Determine the [X, Y] coordinate at the center of the cell enclosing the given text.  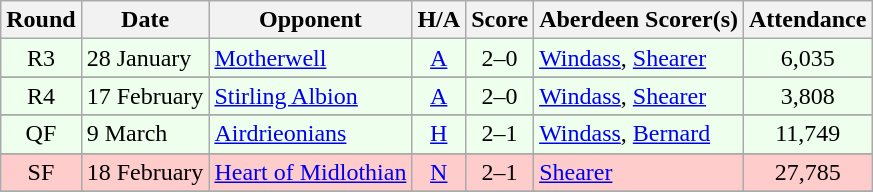
Heart of Midlothian [310, 172]
Date [145, 20]
Windass, Bernard [639, 134]
SF [41, 172]
Airdrieonians [310, 134]
H/A [439, 20]
11,749 [808, 134]
9 March [145, 134]
Score [500, 20]
Attendance [808, 20]
Shearer [639, 172]
17 February [145, 96]
Round [41, 20]
18 February [145, 172]
Opponent [310, 20]
H [439, 134]
6,035 [808, 58]
R3 [41, 58]
27,785 [808, 172]
Stirling Albion [310, 96]
Motherwell [310, 58]
QF [41, 134]
Aberdeen Scorer(s) [639, 20]
3,808 [808, 96]
28 January [145, 58]
R4 [41, 96]
N [439, 172]
